Return [X, Y] of the center of cell containing provided text 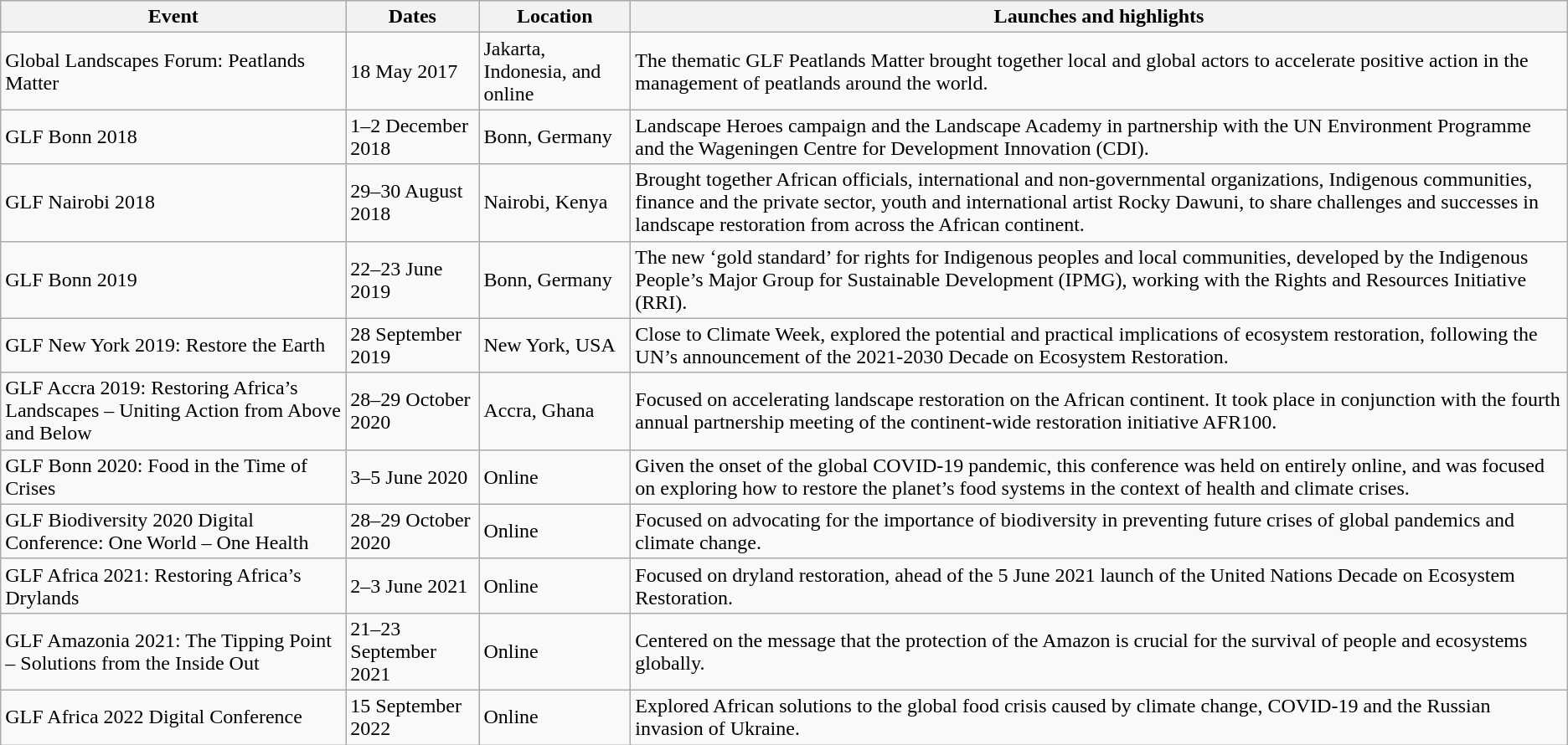
29–30 August 2018 [412, 203]
Global Landscapes Forum: Peatlands Matter [173, 71]
15 September 2022 [412, 717]
New York, USA [554, 345]
Location [554, 17]
18 May 2017 [412, 71]
Dates [412, 17]
GLF Biodiversity 2020 Digital Conference: One World – One Health [173, 531]
Jakarta, Indonesia, and online [554, 71]
3–5 June 2020 [412, 477]
28 September 2019 [412, 345]
Centered on the message that the protection of the Amazon is crucial for the survival of people and ecosystems globally. [1099, 651]
Launches and highlights [1099, 17]
GLF Amazonia 2021: The Tipping Point – Solutions from the Inside Out [173, 651]
1–2 December 2018 [412, 137]
GLF Nairobi 2018 [173, 203]
GLF Bonn 2018 [173, 137]
GLF New York 2019: Restore the Earth [173, 345]
Explored African solutions to the global food crisis caused by climate change, COVID-19 and the Russian invasion of Ukraine. [1099, 717]
Focused on dryland restoration, ahead of the 5 June 2021 launch of the United Nations Decade on Ecosystem Restoration. [1099, 586]
Accra, Ghana [554, 411]
Focused on advocating for the importance of biodiversity in preventing future crises of global pandemics and climate change. [1099, 531]
22–23 June 2019 [412, 280]
GLF Africa 2022 Digital Conference [173, 717]
Event [173, 17]
GLF Africa 2021: Restoring Africa’s Drylands [173, 586]
21–23 September 2021 [412, 651]
Nairobi, Kenya [554, 203]
GLF Bonn 2019 [173, 280]
GLF Accra 2019: Restoring Africa’s Landscapes – Uniting Action from Above and Below [173, 411]
2–3 June 2021 [412, 586]
GLF Bonn 2020: Food in the Time of Crises [173, 477]
